Capture the cell that displays the provided text and extract its (x, y) central coordinate. 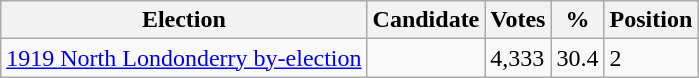
Votes (518, 20)
1919 North Londonderry by-election (184, 58)
4,333 (518, 58)
Candidate (426, 20)
Election (184, 20)
Position (651, 20)
2 (651, 58)
% (578, 20)
30.4 (578, 58)
